For the text-containing cell, return its midpoint in (X, Y) coordinate format. 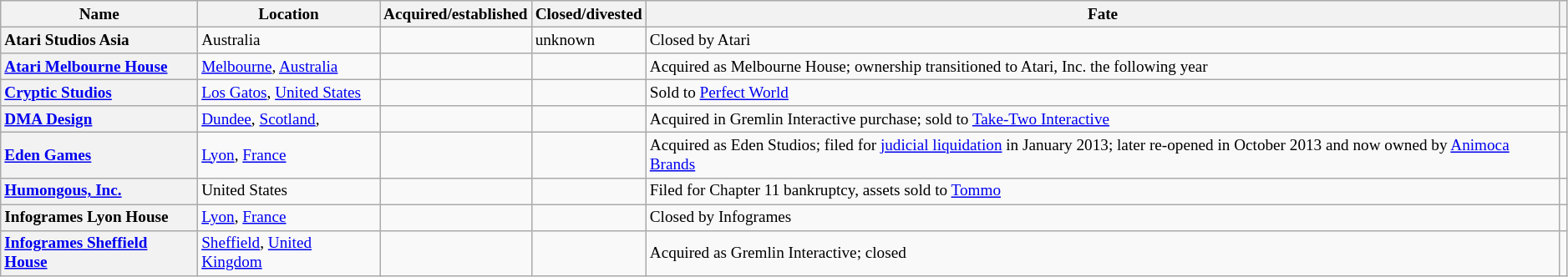
DMA Design (99, 119)
United States (289, 191)
Location (289, 14)
Humongous, Inc. (99, 191)
Closed by Infogrames (1103, 218)
Australia (289, 40)
Atari Studios Asia (99, 40)
Eden Games (99, 155)
Acquired in Gremlin Interactive purchase; sold to Take-Two Interactive (1103, 119)
Dundee, Scotland, (289, 119)
Acquired as Gremlin Interactive; closed (1103, 253)
Filed for Chapter 11 bankruptcy, assets sold to Tommo (1103, 191)
Cryptic Studios (99, 93)
Name (99, 14)
Closed/divested (588, 14)
Atari Melbourne House (99, 67)
Sheffield, United Kingdom (289, 253)
Melbourne, Australia (289, 67)
Acquired/established (455, 14)
Sold to Perfect World (1103, 93)
Infogrames Sheffield House (99, 253)
unknown (588, 40)
Acquired as Eden Studios; filed for judicial liquidation in January 2013; later re-opened in October 2013 and now owned by Animoca Brands (1103, 155)
Infogrames Lyon House (99, 218)
Fate (1103, 14)
Closed by Atari (1103, 40)
Acquired as Melbourne House; ownership transitioned to Atari, Inc. the following year (1103, 67)
Los Gatos, United States (289, 93)
